Capture the cell that displays the provided text and extract its [x, y] central coordinate. 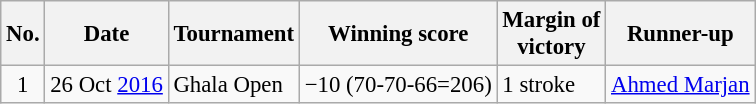
Ahmed Marjan [680, 85]
1 [23, 85]
No. [23, 34]
−10 (70-70-66=206) [398, 85]
Runner-up [680, 34]
Margin ofvictory [552, 34]
Tournament [234, 34]
Ghala Open [234, 85]
Winning score [398, 34]
Date [106, 34]
1 stroke [552, 85]
26 Oct 2016 [106, 85]
